Return the [x, y] coordinate for the center point of the cell that contains the specified text.  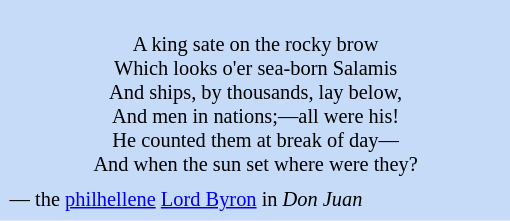
— the philhellene Lord Byron in Don Juan [256, 200]
